Determine the (X, Y) coordinate at the center of the cell enclosing the given text.  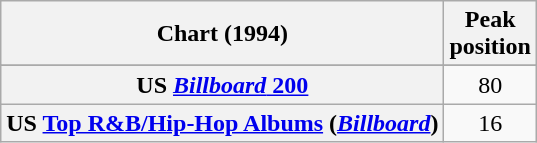
16 (490, 123)
80 (490, 85)
Chart (1994) (222, 34)
US Billboard 200 (222, 85)
US Top R&B/Hip-Hop Albums (Billboard) (222, 123)
Peakposition (490, 34)
